Capture the cell that displays the provided text and extract its (x, y) central coordinate. 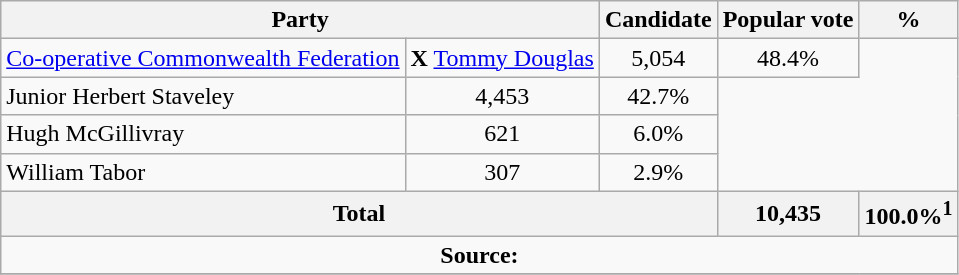
5,054 (658, 58)
42.7% (658, 96)
6.0% (658, 134)
4,453 (502, 96)
Party (300, 20)
Hugh McGillivray (203, 134)
Junior Herbert Staveley (203, 96)
48.4% (788, 58)
X Tommy Douglas (502, 58)
Co-operative Commonwealth Federation (203, 58)
307 (502, 172)
100.0%1 (908, 214)
621 (502, 134)
% (908, 20)
William Tabor (203, 172)
10,435 (788, 214)
Popular vote (788, 20)
Candidate (658, 20)
Source: (480, 255)
Total (359, 214)
2.9% (658, 172)
